For the text-containing cell, return its midpoint in (x, y) coordinate format. 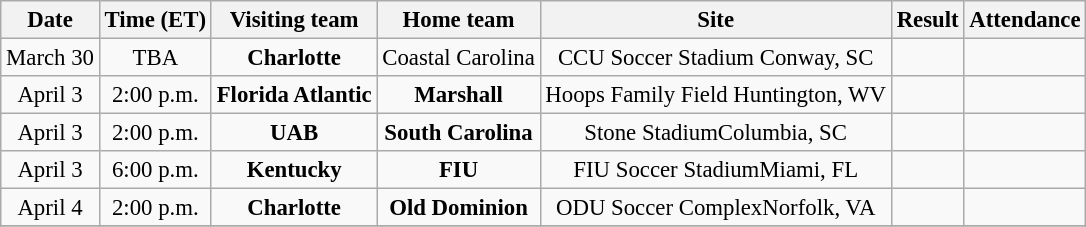
CCU Soccer Stadium Conway, SC (716, 58)
Home team (458, 20)
April 4 (50, 208)
Date (50, 20)
6:00 p.m. (155, 170)
Kentucky (294, 170)
TBA (155, 58)
Site (716, 20)
Visiting team (294, 20)
March 30 (50, 58)
Time (ET) (155, 20)
Florida Atlantic (294, 95)
UAB (294, 133)
Old Dominion (458, 208)
FIU Soccer StadiumMiami, FL (716, 170)
ODU Soccer ComplexNorfolk, VA (716, 208)
FIU (458, 170)
South Carolina (458, 133)
Coastal Carolina (458, 58)
Marshall (458, 95)
Attendance (1025, 20)
Hoops Family Field Huntington, WV (716, 95)
Result (928, 20)
Stone StadiumColumbia, SC (716, 133)
